Identify which cell holds the provided text, then report its [X, Y] central coordinate. 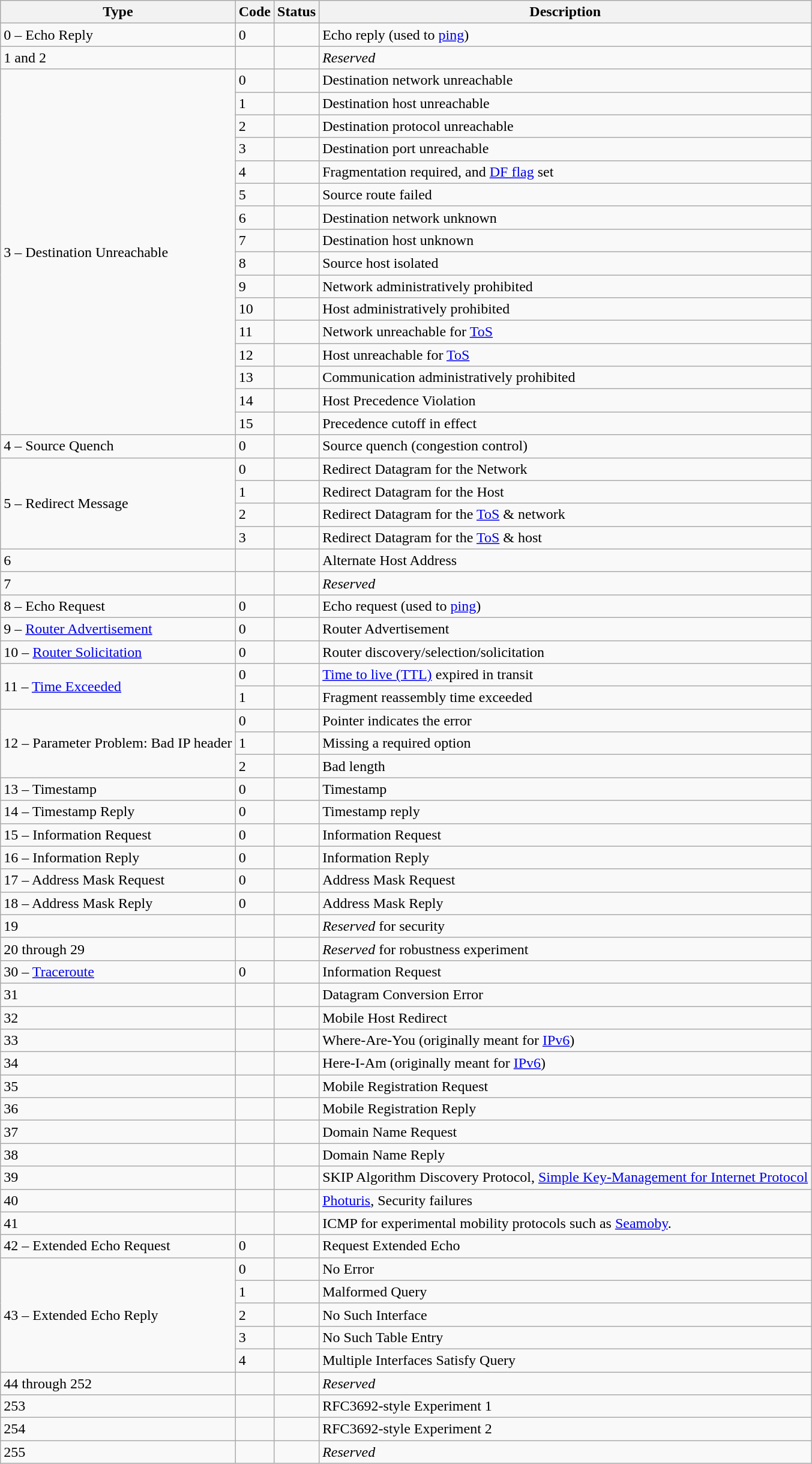
5 [254, 195]
8 [254, 263]
Redirect Datagram for the Network [565, 469]
Information Reply [565, 858]
Multiple Interfaces Satisfy Query [565, 1360]
Address Mask Request [565, 880]
Where-Are-You (originally meant for IPv6) [565, 1041]
37 [118, 1132]
Source host isolated [565, 263]
Type [118, 12]
Redirect Datagram for the ToS & host [565, 537]
14 – Timestamp Reply [118, 812]
15 [254, 423]
Here-I-Am (originally meant for IPv6) [565, 1063]
3 – Destination Unreachable [118, 252]
20 through 29 [118, 949]
13 – Timestamp [118, 789]
19 [118, 926]
Precedence cutoff in effect [565, 423]
Source route failed [565, 195]
36 [118, 1109]
Datagram Conversion Error [565, 994]
Destination port unreachable [565, 149]
34 [118, 1063]
Fragment reassembly time exceeded [565, 698]
Host Precedence Violation [565, 401]
Destination host unreachable [565, 103]
Bad length [565, 766]
44 through 252 [118, 1383]
Photuris, Security failures [565, 1200]
42 – Extended Echo Request [118, 1246]
No Such Interface [565, 1314]
No Such Table Entry [565, 1337]
9 [254, 286]
Host unreachable for ToS [565, 355]
12 – Parameter Problem: Bad IP header [118, 743]
Network unreachable for ToS [565, 332]
Mobile Host Redirect [565, 1018]
4 – Source Quench [118, 446]
Domain Name Request [565, 1132]
RFC3692-style Experiment 1 [565, 1406]
Mobile Registration Reply [565, 1109]
Timestamp [565, 789]
5 – Redirect Message [118, 503]
13 [254, 378]
Destination network unknown [565, 217]
Code [254, 12]
Router Advertisement [565, 629]
40 [118, 1200]
Reserved for security [565, 926]
SKIP Algorithm Discovery Protocol, Simple Key-Management for Internet Protocol [565, 1178]
Domain Name Reply [565, 1155]
35 [118, 1086]
14 [254, 401]
Fragmentation required, and DF flag set [565, 172]
Destination network unreachable [565, 80]
Address Mask Reply [565, 903]
Host administratively prohibited [565, 309]
Redirect Datagram for the ToS & network [565, 515]
Alternate Host Address [565, 560]
Status [296, 12]
43 – Extended Echo Reply [118, 1314]
Description [565, 12]
ICMP for experimental mobility protocols such as Seamoby. [565, 1223]
253 [118, 1406]
Destination protocol unreachable [565, 126]
12 [254, 355]
10 [254, 309]
Reserved for robustness experiment [565, 949]
18 – Address Mask Reply [118, 903]
11 [254, 332]
Mobile Registration Request [565, 1086]
Source quench (congestion control) [565, 446]
39 [118, 1178]
RFC3692-style Experiment 2 [565, 1429]
30 – Traceroute [118, 972]
Destination host unknown [565, 240]
15 – Information Request [118, 835]
Echo reply (used to ping) [565, 35]
Router discovery/selection/solicitation [565, 652]
1 and 2 [118, 58]
Timestamp reply [565, 812]
Malformed Query [565, 1292]
Request Extended Echo [565, 1246]
32 [118, 1018]
Communication administratively prohibited [565, 378]
Pointer indicates the error [565, 721]
Network administratively prohibited [565, 286]
0 – Echo Reply [118, 35]
33 [118, 1041]
10 – Router Solicitation [118, 652]
31 [118, 994]
8 – Echo Request [118, 606]
38 [118, 1155]
9 – Router Advertisement [118, 629]
17 – Address Mask Request [118, 880]
No Error [565, 1269]
Missing a required option [565, 743]
Redirect Datagram for the Host [565, 492]
16 – Information Reply [118, 858]
255 [118, 1452]
254 [118, 1429]
11 – Time Exceeded [118, 686]
Echo request (used to ping) [565, 606]
Time to live (TTL) expired in transit [565, 675]
41 [118, 1223]
